Locate the cell with the specified text and output its [X, Y] center coordinate. 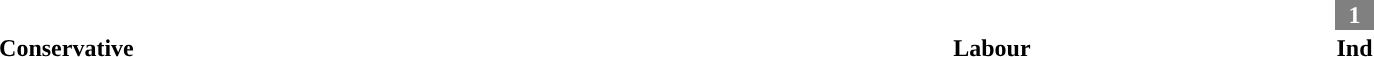
1 [1354, 15]
4 [992, 15]
